Detect which cell encompasses the target text, then output its (x, y) center coordinate. 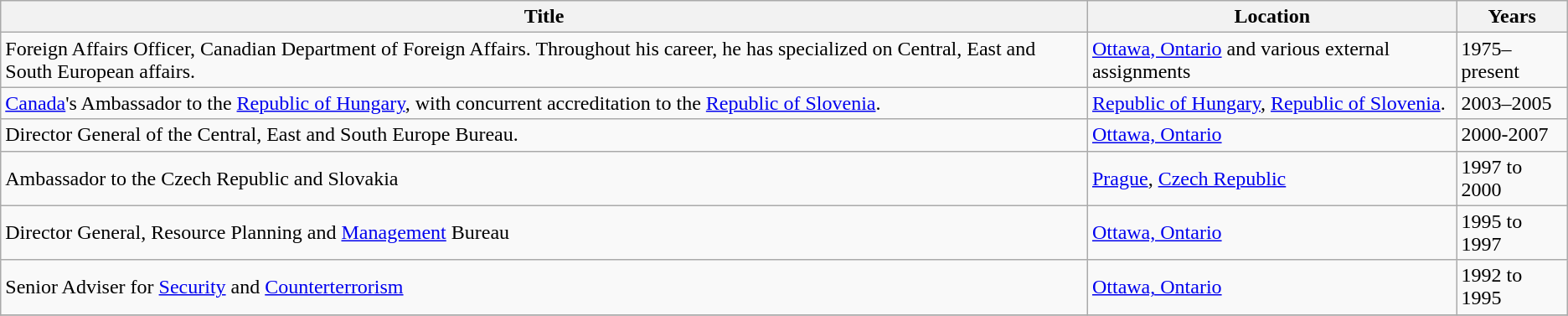
Director General of the Central, East and South Europe Bureau. (544, 135)
Years (1512, 17)
2003–2005 (1512, 103)
Ottawa, Ontario and various external assignments (1271, 60)
Prague, Czech Republic (1271, 178)
1997 to 2000 (1512, 178)
Director General, Resource Planning and Management Bureau (544, 233)
Location (1271, 17)
Canada's Ambassador to the Republic of Hungary, with concurrent accreditation to the Republic of Slovenia. (544, 103)
Senior Adviser for Security and Counterterrorism (544, 287)
Ambassador to the Czech Republic and Slovakia (544, 178)
1995 to 1997 (1512, 233)
1992 to 1995 (1512, 287)
Title (544, 17)
1975–present (1512, 60)
Republic of Hungary, Republic of Slovenia. (1271, 103)
2000-2007 (1512, 135)
